Pinpoint the cell where the given text exists, returning its [x, y] midpoint coordinate. 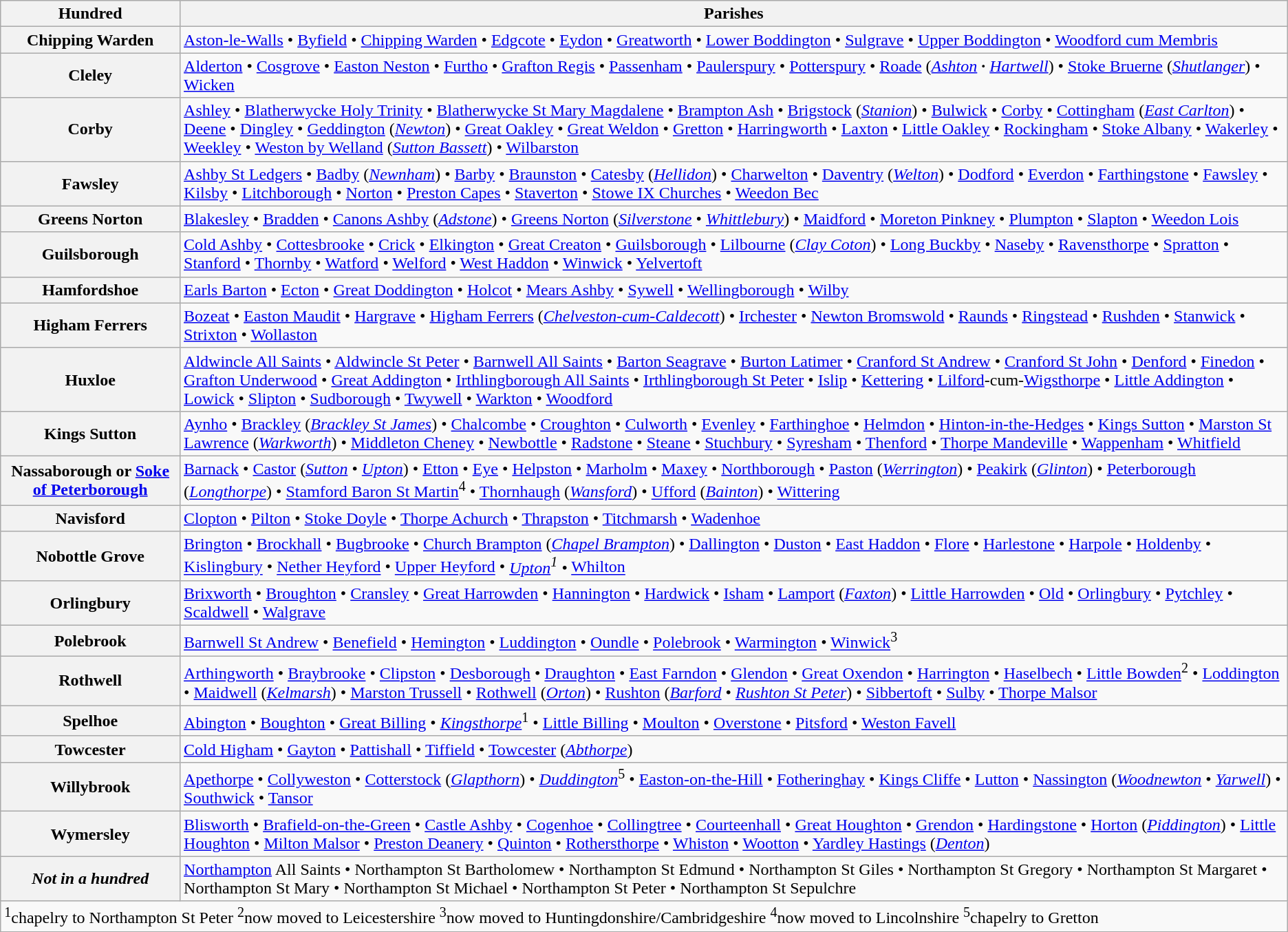
Parishes [734, 14]
Abington • Boughton • Great Billing • Kingsthorpe1 • Little Billing • Moulton • Overstone • Pitsford • Weston Favell [734, 721]
Fawsley [91, 183]
Spelhoe [91, 721]
Hamfordshoe [91, 290]
Not in a hundred [91, 878]
Aston-le-Walls • Byfield • Chipping Warden • Edgcote • Eydon • Greatworth • Lower Boddington • Sulgrave • Upper Boddington • Woodford cum Membris [734, 40]
Barnwell St Andrew • Benefield • Hemington • Luddington • Oundle • Polebrook • Warmington • Winwick3 [734, 642]
Cold Higham • Gayton • Pattishall • Tiffield • Towcester (Abthorpe) [734, 749]
Willybrook [91, 787]
Greens Norton [91, 219]
Cleley [91, 76]
Kings Sutton [91, 434]
Orlingbury [91, 603]
Clopton • Pilton • Stoke Doyle • Thorpe Achurch • Thrapston • Titchmarsh • Wadenhoe [734, 518]
Towcester [91, 749]
Nobottle Grove [91, 556]
Navisford [91, 518]
Higham Ferrers [91, 325]
Huxloe [91, 379]
Earls Barton • Ecton • Great Doddington • Holcot • Mears Ashby • Sywell • Wellingborough • Wilby [734, 290]
Rothwell [91, 681]
Hundred [91, 14]
Wymersley [91, 834]
Guilsborough [91, 255]
Nassaborough or Soke of Peterborough [91, 480]
Chipping Warden [91, 40]
Corby [91, 129]
Polebrook [91, 642]
